Find where the given text appears and provide that cell's center as [X, Y] coordinate. 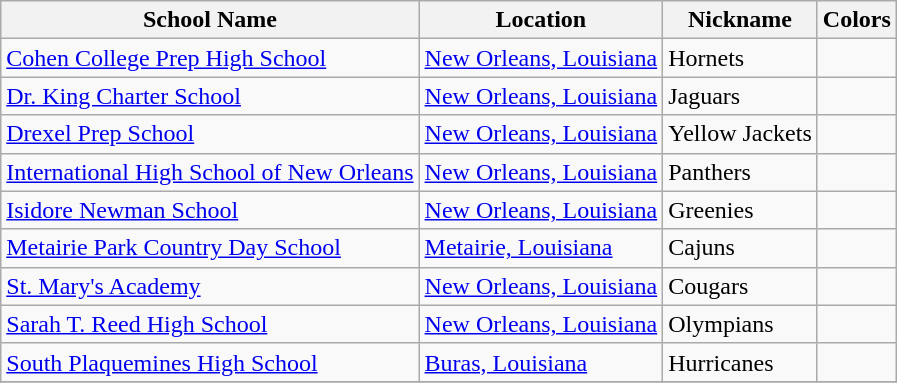
Colors [856, 20]
Hurricanes [740, 362]
Cohen College Prep High School [210, 58]
Buras, Louisiana [541, 362]
Panthers [740, 172]
Location [541, 20]
Isidore Newman School [210, 210]
Nickname [740, 20]
Hornets [740, 58]
Cajuns [740, 248]
School Name [210, 20]
Olympians [740, 324]
International High School of New Orleans [210, 172]
Drexel Prep School [210, 134]
Cougars [740, 286]
Metairie Park Country Day School [210, 248]
Jaguars [740, 96]
Sarah T. Reed High School [210, 324]
Metairie, Louisiana [541, 248]
Yellow Jackets [740, 134]
South Plaquemines High School [210, 362]
Dr. King Charter School [210, 96]
St. Mary's Academy [210, 286]
Greenies [740, 210]
